Provide the [x, y] coordinate of the cell's center where the given text is located.  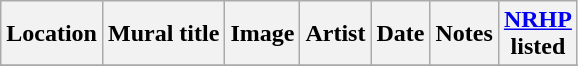
Artist [336, 34]
Notes [464, 34]
Image [262, 34]
Location [52, 34]
Mural title [163, 34]
Date [400, 34]
NRHPlisted [538, 34]
